Pinpoint the cell where the given text exists, returning its (x, y) midpoint coordinate. 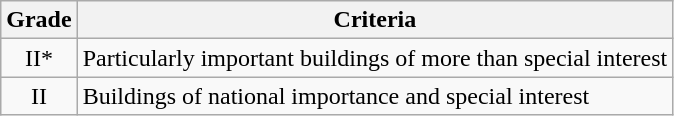
Grade (39, 20)
II (39, 96)
Criteria (375, 20)
Particularly important buildings of more than special interest (375, 58)
II* (39, 58)
Buildings of national importance and special interest (375, 96)
